Capture the cell that displays the provided text and extract its [X, Y] central coordinate. 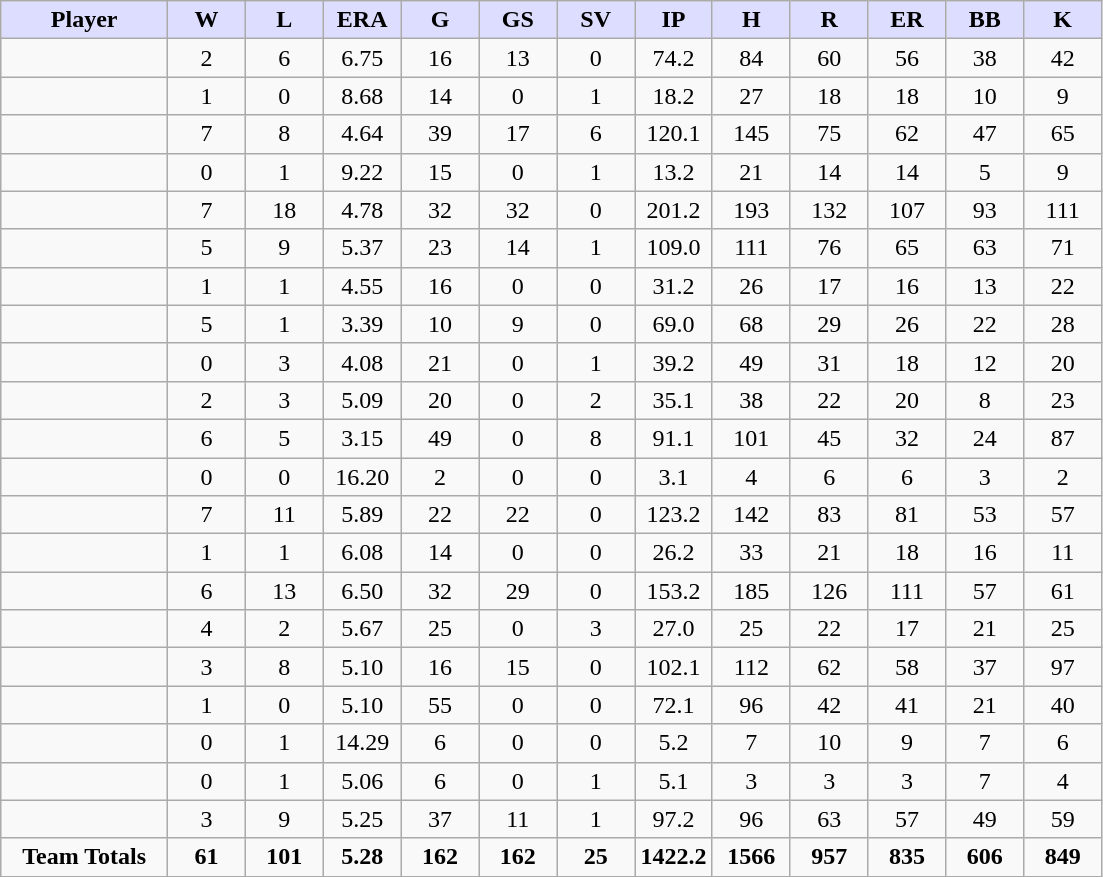
18.2 [674, 96]
76 [829, 248]
97.2 [674, 819]
6.08 [362, 553]
3.39 [362, 324]
97 [1063, 667]
ERA [362, 20]
5.67 [362, 629]
102.1 [674, 667]
55 [440, 705]
59 [1063, 819]
84 [751, 58]
56 [907, 58]
12 [985, 362]
4.78 [362, 210]
53 [985, 515]
24 [985, 438]
39.2 [674, 362]
39 [440, 134]
72.1 [674, 705]
145 [751, 134]
849 [1063, 857]
1422.2 [674, 857]
606 [985, 857]
GS [518, 20]
8.68 [362, 96]
109.0 [674, 248]
4.64 [362, 134]
31 [829, 362]
Team Totals [84, 857]
5.25 [362, 819]
L [284, 20]
41 [907, 705]
33 [751, 553]
69.0 [674, 324]
40 [1063, 705]
ER [907, 20]
31.2 [674, 286]
68 [751, 324]
193 [751, 210]
G [440, 20]
153.2 [674, 591]
58 [907, 667]
5.1 [674, 781]
3.1 [674, 477]
H [751, 20]
26.2 [674, 553]
93 [985, 210]
5.06 [362, 781]
185 [751, 591]
6.50 [362, 591]
45 [829, 438]
835 [907, 857]
13.2 [674, 172]
142 [751, 515]
75 [829, 134]
126 [829, 591]
74.2 [674, 58]
1566 [751, 857]
5.09 [362, 400]
91.1 [674, 438]
5.37 [362, 248]
112 [751, 667]
Player [84, 20]
27.0 [674, 629]
5.2 [674, 743]
4.08 [362, 362]
K [1063, 20]
27 [751, 96]
5.89 [362, 515]
47 [985, 134]
3.15 [362, 438]
35.1 [674, 400]
123.2 [674, 515]
SV [596, 20]
81 [907, 515]
4.55 [362, 286]
5.28 [362, 857]
87 [1063, 438]
6.75 [362, 58]
957 [829, 857]
BB [985, 20]
16.20 [362, 477]
14.29 [362, 743]
9.22 [362, 172]
28 [1063, 324]
R [829, 20]
60 [829, 58]
107 [907, 210]
W [207, 20]
IP [674, 20]
201.2 [674, 210]
71 [1063, 248]
120.1 [674, 134]
132 [829, 210]
83 [829, 515]
